Extract the (x, y) coordinate from the center of the cell holding the provided text.  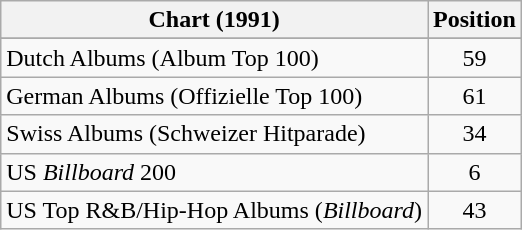
59 (475, 58)
Dutch Albums (Album Top 100) (214, 58)
43 (475, 210)
Swiss Albums (Schweizer Hitparade) (214, 134)
US Top R&B/Hip-Hop Albums (Billboard) (214, 210)
6 (475, 172)
Chart (1991) (214, 20)
German Albums (Offizielle Top 100) (214, 96)
Position (475, 20)
34 (475, 134)
US Billboard 200 (214, 172)
61 (475, 96)
